Provide the [X, Y] coordinate of the cell's center where the given text is located.  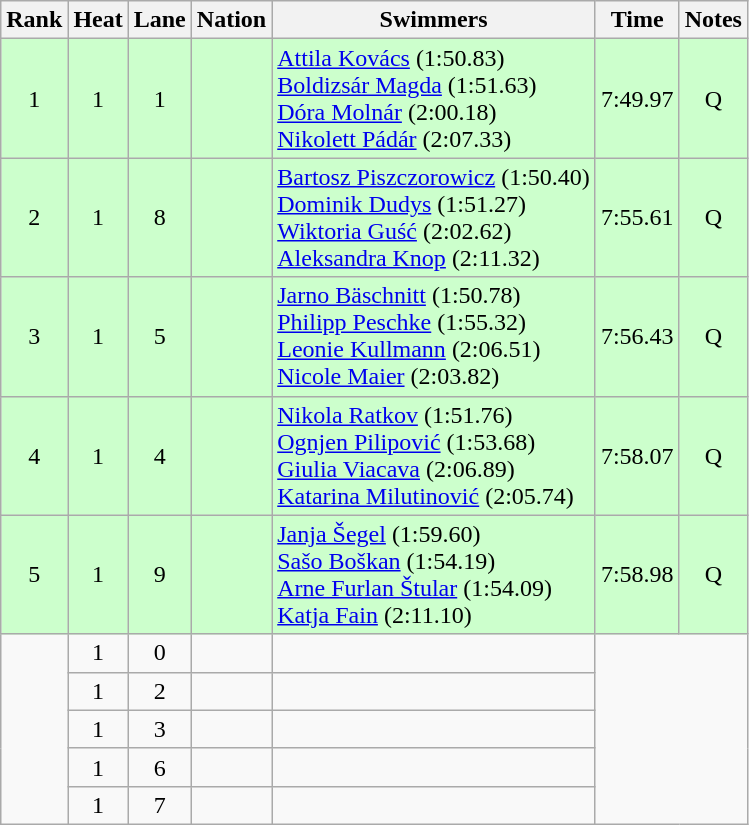
0 [160, 653]
Rank [34, 20]
8 [160, 218]
Janja Šegel (1:59.60)Sašo Boškan (1:54.19)Arne Furlan Štular (1:54.09)Katja Fain (2:11.10) [434, 574]
Swimmers [434, 20]
Time [637, 20]
Jarno Bäschnitt (1:50.78)Philipp Peschke (1:55.32)Leonie Kullmann (2:06.51)Nicole Maier (2:03.82) [434, 336]
6 [160, 767]
7:58.98 [637, 574]
Heat [98, 20]
Nation [231, 20]
Nikola Ratkov (1:51.76)Ognjen Pilipović (1:53.68)Giulia Viacava (2:06.89)Katarina Milutinović (2:05.74) [434, 456]
Notes [713, 20]
Attila Kovács (1:50.83)Boldizsár Magda (1:51.63)Dóra Molnár (2:00.18)Nikolett Pádár (2:07.33) [434, 98]
7 [160, 805]
9 [160, 574]
7:56.43 [637, 336]
Lane [160, 20]
7:58.07 [637, 456]
Bartosz Piszczorowicz (1:50.40)Dominik Dudys (1:51.27)Wiktoria Guść (2:02.62)Aleksandra Knop (2:11.32) [434, 218]
7:49.97 [637, 98]
7:55.61 [637, 218]
